Output the [X, Y] coordinate of the center of the cell containing the given text.  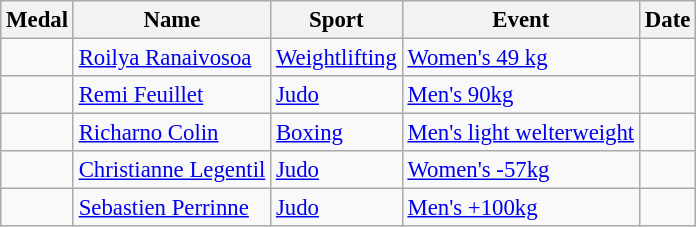
Name [172, 20]
Women's 49 kg [520, 58]
Date [668, 20]
Men's light welterweight [520, 133]
Roilya Ranaivosoa [172, 58]
Christianne Legentil [172, 170]
Sport [337, 20]
Men's 90kg [520, 95]
Medal [38, 20]
Boxing [337, 133]
Remi Feuillet [172, 95]
Women's -57kg [520, 170]
Event [520, 20]
Sebastien Perrinne [172, 208]
Weightlifting [337, 58]
Richarno Colin [172, 133]
Men's +100kg [520, 208]
